Locate the cell with the specified text and output its [x, y] center coordinate. 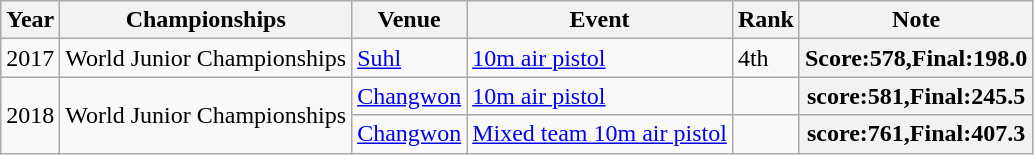
score:761,Final:407.3 [916, 134]
2018 [30, 115]
2017 [30, 58]
Score:578,Final:198.0 [916, 58]
Note [916, 20]
score:581,Final:245.5 [916, 96]
Mixed team 10m air pistol [600, 134]
Championships [206, 20]
Year [30, 20]
Suhl [410, 58]
Venue [410, 20]
4th [766, 58]
Event [600, 20]
Rank [766, 20]
